Extract the [X, Y] coordinate from the center of the cell holding the provided text.  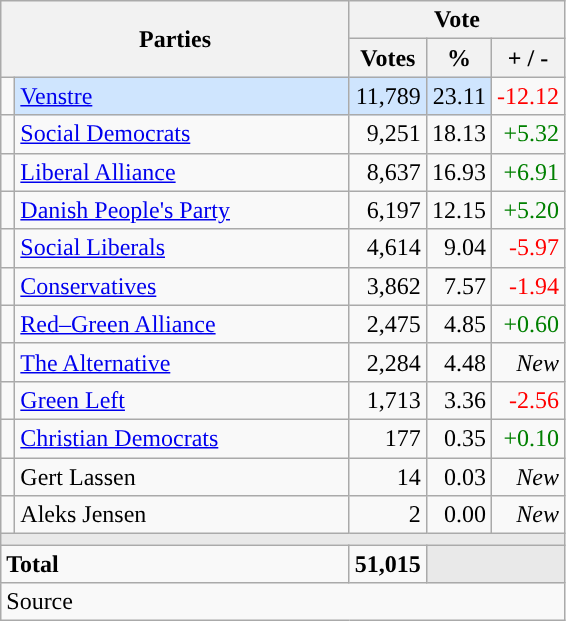
2,475 [388, 324]
Gert Lassen [182, 477]
23.11 [458, 96]
+0.60 [528, 324]
Venstre [182, 96]
Social Democrats [182, 134]
Danish People's Party [182, 210]
Social Liberals [182, 248]
-12.12 [528, 96]
4.85 [458, 324]
12.15 [458, 210]
Parties [176, 39]
0.35 [458, 438]
3,862 [388, 286]
Total [176, 564]
Christian Democrats [182, 438]
Votes [388, 58]
-5.97 [528, 248]
9.04 [458, 248]
Source [283, 602]
The Alternative [182, 362]
16.93 [458, 172]
% [458, 58]
0.03 [458, 477]
14 [388, 477]
Liberal Alliance [182, 172]
7.57 [458, 286]
0.00 [458, 515]
51,015 [388, 564]
2,284 [388, 362]
Aleks Jensen [182, 515]
11,789 [388, 96]
+ / - [528, 58]
6,197 [388, 210]
1,713 [388, 400]
+0.10 [528, 438]
3.36 [458, 400]
-2.56 [528, 400]
Red–Green Alliance [182, 324]
Vote [456, 20]
+5.32 [528, 134]
9,251 [388, 134]
4,614 [388, 248]
8,637 [388, 172]
2 [388, 515]
4.48 [458, 362]
Conservatives [182, 286]
18.13 [458, 134]
+5.20 [528, 210]
Green Left [182, 400]
-1.94 [528, 286]
+6.91 [528, 172]
177 [388, 438]
